Find where the given text appears and provide that cell's center as [x, y] coordinate. 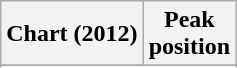
Chart (2012) [72, 34]
Peakposition [189, 34]
